Detect which cell encompasses the target text, then output its (x, y) center coordinate. 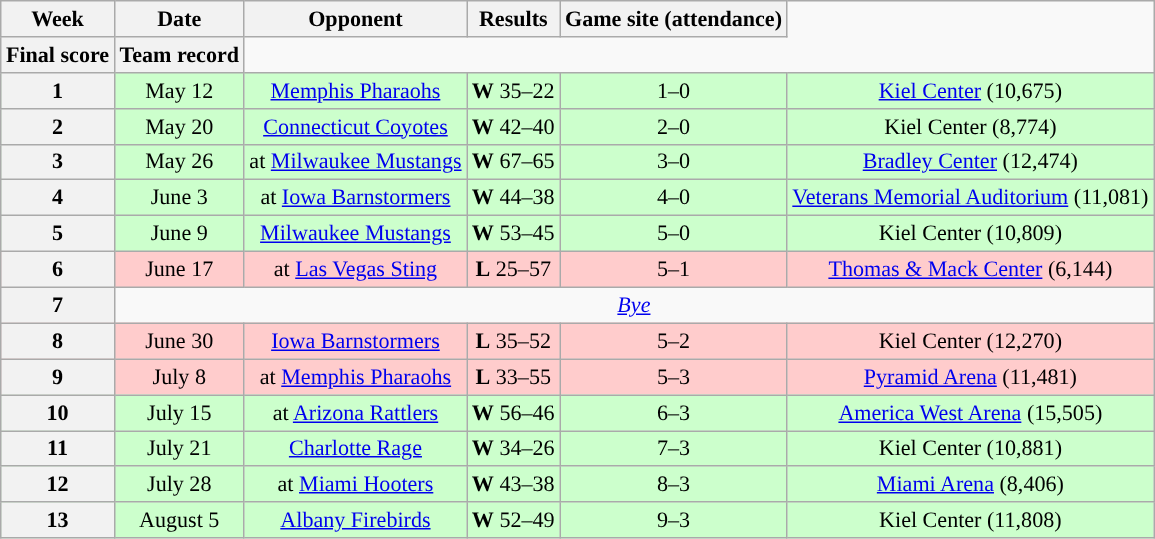
Memphis Pharaohs (355, 90)
July 8 (179, 377)
June 9 (179, 233)
5–0 (674, 233)
at Arizona Rattlers (355, 412)
Veterans Memorial Auditorium (11,081) (970, 198)
Team record (179, 54)
W 44–38 (514, 198)
Miami Arena (8,406) (970, 484)
Kiel Center (12,270) (970, 341)
June 30 (179, 341)
9 (58, 377)
6 (58, 269)
Results (514, 18)
July 21 (179, 448)
America West Arena (15,505) (970, 412)
June 3 (179, 198)
July 15 (179, 412)
5–3 (674, 377)
Pyramid Arena (11,481) (970, 377)
8 (58, 341)
W 42–40 (514, 126)
1 (58, 90)
3–0 (674, 162)
Kiel Center (10,809) (970, 233)
May 20 (179, 126)
Game site (attendance) (674, 18)
Kiel Center (10,675) (970, 90)
13 (58, 520)
Bye (634, 305)
Opponent (355, 18)
June 17 (179, 269)
May 12 (179, 90)
May 26 (179, 162)
W 67–65 (514, 162)
W 53–45 (514, 233)
Milwaukee Mustangs (355, 233)
L 33–55 (514, 377)
5 (58, 233)
6–3 (674, 412)
at Las Vegas Sting (355, 269)
7–3 (674, 448)
W 56–46 (514, 412)
7 (58, 305)
11 (58, 448)
W 34–26 (514, 448)
Bradley Center (12,474) (970, 162)
W 43–38 (514, 484)
at Iowa Barnstormers (355, 198)
Final score (58, 54)
Charlotte Rage (355, 448)
L 25–57 (514, 269)
1–0 (674, 90)
3 (58, 162)
Week (58, 18)
Kiel Center (10,881) (970, 448)
W 35–22 (514, 90)
2 (58, 126)
at Miami Hooters (355, 484)
Date (179, 18)
Kiel Center (11,808) (970, 520)
9–3 (674, 520)
12 (58, 484)
W 52–49 (514, 520)
at Memphis Pharaohs (355, 377)
10 (58, 412)
at Milwaukee Mustangs (355, 162)
Iowa Barnstormers (355, 341)
4–0 (674, 198)
Connecticut Coyotes (355, 126)
8–3 (674, 484)
5–2 (674, 341)
L 35–52 (514, 341)
Albany Firebirds (355, 520)
2–0 (674, 126)
5–1 (674, 269)
July 28 (179, 484)
4 (58, 198)
Thomas & Mack Center (6,144) (970, 269)
Kiel Center (8,774) (970, 126)
August 5 (179, 520)
